For the text-containing cell, return its midpoint in [x, y] coordinate format. 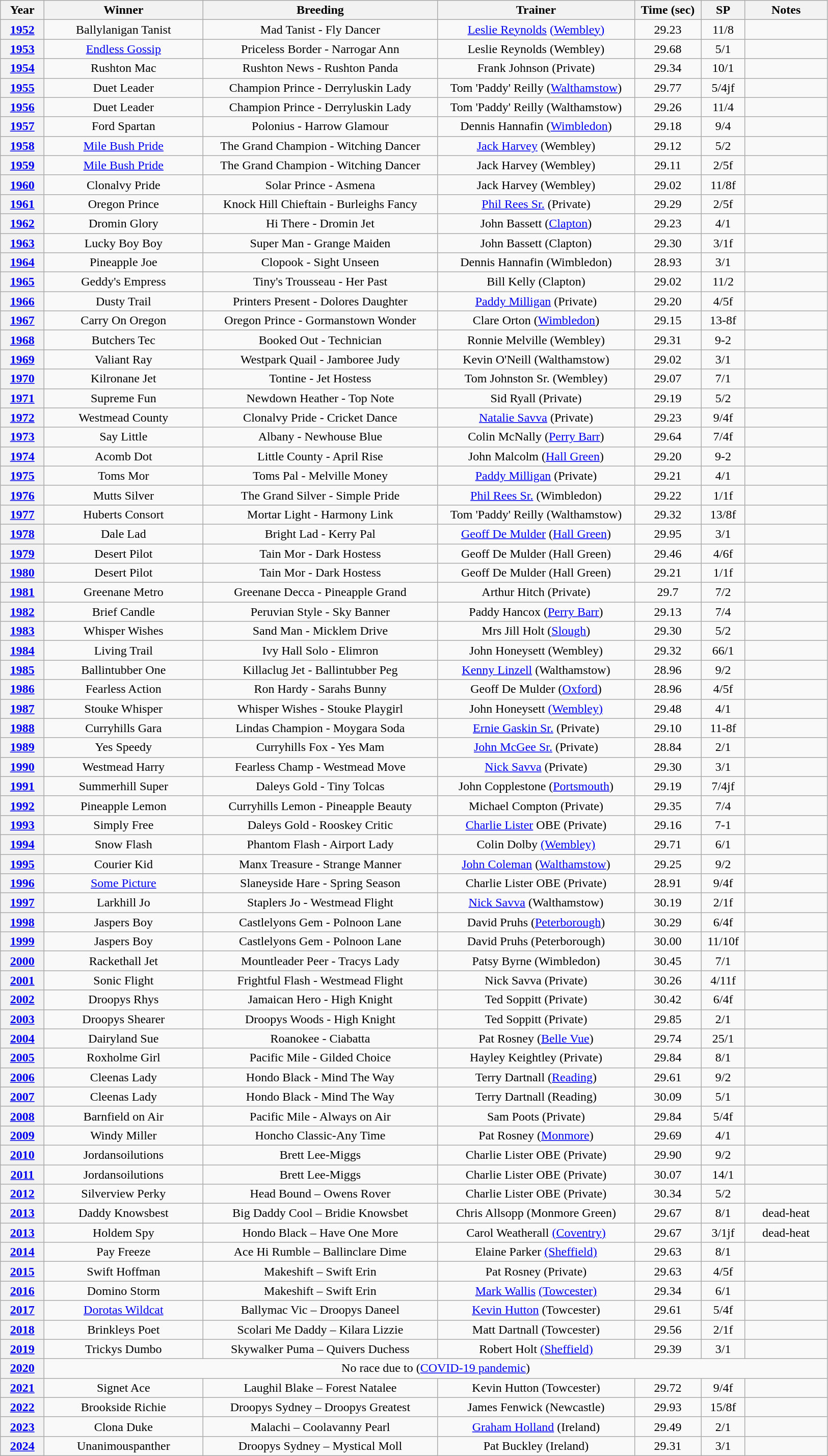
Courier Kid [123, 864]
7/4f [723, 437]
Robert Holt (Sheffield) [536, 1349]
Bill Kelly (Clapton) [536, 282]
1978 [22, 534]
Acomb Dot [123, 456]
Valiant Ray [123, 359]
2006 [22, 1077]
Ronnie Melville (Wembley) [536, 340]
Phil Rees Sr. (Wimbledon) [536, 495]
Oregon Prince - Gormanstown Wonder [320, 321]
Pat Rosney (Private) [536, 1271]
Pat Rosney (Monmore) [536, 1135]
29.49 [667, 1426]
Brief Candle [123, 612]
Dorotas Wildcat [123, 1310]
Larkhill Jo [123, 903]
Clopook - Sight Unseen [320, 263]
Breeding [320, 10]
1970 [22, 379]
29.95 [667, 534]
1963 [22, 243]
Rushton News - Rushton Panda [320, 68]
Super Man - Grange Maiden [320, 243]
Some Picture [123, 883]
Arthur Hitch (Private) [536, 592]
Brookside Richie [123, 1407]
Booked Out - Technician [320, 340]
Bright Lad - Kerry Pal [320, 534]
Elaine Parker (Sheffield) [536, 1252]
28.91 [667, 883]
Daleys Gold - Rooskey Critic [320, 825]
1958 [22, 146]
Fearless Action [123, 689]
Greenane Decca - Pineapple Grand [320, 592]
1961 [22, 204]
Mutts Silver [123, 495]
Clare Orton (Wimbledon) [536, 321]
1996 [22, 883]
Scolari Me Daddy – Kilara Lizzie [320, 1330]
2015 [22, 1271]
John Coleman (Walthamstow) [536, 864]
Malachi – Coolavanny Pearl [320, 1426]
29.15 [667, 321]
29.07 [667, 379]
Daleys Gold - Tiny Tolcas [320, 786]
Pat Buckley (Ireland) [536, 1446]
2018 [22, 1330]
Silverview Perky [123, 1194]
2019 [22, 1349]
Fearless Champ - Westmead Move [320, 767]
2001 [22, 980]
11/10f [723, 942]
Polonius - Harrow Glamour [320, 126]
29.48 [667, 709]
Oregon Prince [123, 204]
Hi There - Dromin Jet [320, 223]
SP [723, 10]
1989 [22, 747]
1983 [22, 631]
Tiny's Trousseau - Her Past [320, 282]
29.64 [667, 437]
Ron Hardy - Sarahs Bunny [320, 689]
30.45 [667, 961]
Dusty Trail [123, 301]
Roanokee - Ciabatta [320, 1038]
2004 [22, 1038]
Manx Treasure - Strange Manner [320, 864]
Sand Man - Micklem Drive [320, 631]
Toms Pal - Melville Money [320, 476]
Stouke Whisper [123, 709]
Killaclug Jet - Ballintubber Peg [320, 670]
Pay Freeze [123, 1252]
1968 [22, 340]
Living Trail [123, 651]
Sid Ryall (Private) [536, 398]
29.26 [667, 107]
Holdem Spy [123, 1233]
30.07 [667, 1174]
Frightful Flash - Westmead Flight [320, 980]
Laughil Blake – Forest Natalee [320, 1388]
2014 [22, 1252]
2017 [22, 1310]
Yes Speedy [123, 747]
1990 [22, 767]
1974 [22, 456]
14/1 [723, 1174]
Ford Spartan [123, 126]
2010 [22, 1155]
Daddy Knowsbest [123, 1213]
Snow Flash [123, 844]
Staplers Jo - Westmead Flight [320, 903]
1965 [22, 282]
30.19 [667, 903]
Ace Hi Rumble – Ballinclare Dime [320, 1252]
Droopys Shearer [123, 1019]
1962 [22, 223]
1973 [22, 437]
1967 [22, 321]
Ernie Gaskin Sr. (Private) [536, 728]
11/4 [723, 107]
Say Little [123, 437]
11/8 [723, 30]
1956 [22, 107]
Droopys Sydney – Droopys Greatest [320, 1407]
13-8f [723, 321]
Pacific Mile - Gilded Choice [320, 1058]
2011 [22, 1174]
Dairyland Sue [123, 1038]
Droopys Rhys [123, 1000]
Whisper Wishes - Stouke Playgirl [320, 709]
Westpark Quail - Jamboree Judy [320, 359]
Time (sec) [667, 10]
29.39 [667, 1349]
1997 [22, 903]
Westmead County [123, 418]
1966 [22, 301]
Simply Free [123, 825]
29.7 [667, 592]
2008 [22, 1116]
Pacific Mile - Always on Air [320, 1116]
Supreme Fun [123, 398]
Knock Hill Chieftain - Burleighs Fancy [320, 204]
Ballylanigan Tanist [123, 30]
11/2 [723, 282]
Printers Present - Dolores Daughter [320, 301]
5/4jf [723, 88]
Barnfield on Air [123, 1116]
Clonalvy Pride - Cricket Dance [320, 418]
Trickys Dumbo [123, 1349]
Summerhill Super [123, 786]
1985 [22, 670]
30.42 [667, 1000]
Curryhills Fox - Yes Mam [320, 747]
7/2 [723, 592]
Colin McNally (Perry Barr) [536, 437]
1998 [22, 922]
7-1 [723, 825]
Droopys Sydney – Mystical Moll [320, 1446]
1991 [22, 786]
29.18 [667, 126]
Toms Mor [123, 476]
Rackethall Jet [123, 961]
Colin Dolby (Wembley) [536, 844]
29.11 [667, 165]
Newdown Heather - Top Note [320, 398]
Priceless Border - Narrogar Ann [320, 49]
1977 [22, 514]
30.09 [667, 1097]
1995 [22, 864]
Lucky Boy Boy [123, 243]
Roxholme Girl [123, 1058]
66/1 [723, 651]
29.56 [667, 1330]
Hondo Black – Have One More [320, 1233]
Kilronane Jet [123, 379]
Unanimouspanther [123, 1446]
2002 [22, 1000]
John Malcolm (Hall Green) [536, 456]
Kenny Linzell (Walthamstow) [536, 670]
Patsy Byrne (Wimbledon) [536, 961]
John McGee Sr. (Private) [536, 747]
1988 [22, 728]
10/1 [723, 68]
29.25 [667, 864]
Year [22, 10]
Geddy's Empress [123, 282]
Michael Compton (Private) [536, 805]
2024 [22, 1446]
29.68 [667, 49]
29.77 [667, 88]
11-8f [723, 728]
Nick Savva (Walthamstow) [536, 903]
1959 [22, 165]
Pineapple Joe [123, 263]
Brinkleys Poet [123, 1330]
13/8f [723, 514]
Domino Storm [123, 1291]
Ballintubber One [123, 670]
3/1jf [723, 1233]
2007 [22, 1097]
15/8f [723, 1407]
2016 [22, 1291]
29.46 [667, 553]
Trainer [536, 10]
Westmead Harry [123, 767]
Greenane Metro [123, 592]
25/1 [723, 1038]
1969 [22, 359]
1986 [22, 689]
4/11f [723, 980]
28.84 [667, 747]
Endless Gossip [123, 49]
Butchers Tec [123, 340]
Carry On Oregon [123, 321]
1976 [22, 495]
No race due to (COVID-19 pandemic) [436, 1368]
Matt Dartnall (Towcester) [536, 1330]
Head Bound – Owens Rover [320, 1194]
Honcho Classic-Any Time [320, 1135]
29.10 [667, 728]
Sam Poots (Private) [536, 1116]
Little County - April Rise [320, 456]
Rushton Mac [123, 68]
Natalie Savva (Private) [536, 418]
1987 [22, 709]
4/6f [723, 553]
Dale Lad [123, 534]
Tontine - Jet Hostess [320, 379]
9/4 [723, 126]
Ballymac Vic – Droopys Daneel [320, 1310]
Paddy Hancox (Perry Barr) [536, 612]
Clonalvy Pride [123, 185]
Albany - Newhouse Blue [320, 437]
2020 [22, 1368]
Ivy Hall Solo - Elimron [320, 651]
Carol Weatherall (Coventry) [536, 1233]
29.85 [667, 1019]
1999 [22, 942]
1955 [22, 88]
29.72 [667, 1388]
2012 [22, 1194]
Chris Allsopp (Monmore Green) [536, 1213]
Mark Wallis (Towcester) [536, 1291]
1980 [22, 573]
Kevin O'Neill (Walthamstow) [536, 359]
11/8f [723, 185]
Swift Hoffman [123, 1271]
Phantom Flash - Airport Lady [320, 844]
Tom Johnston Sr. (Wembley) [536, 379]
29.35 [667, 805]
Mad Tanist - Fly Dancer [320, 30]
1993 [22, 825]
Curryhills Lemon - Pineapple Beauty [320, 805]
29.69 [667, 1135]
Curryhills Gara [123, 728]
Droopys Woods - High Knight [320, 1019]
1979 [22, 553]
Mountleader Peer - Tracys Lady [320, 961]
1954 [22, 68]
1981 [22, 592]
Slaneyside Hare - Spring Season [320, 883]
The Grand Silver - Simple Pride [320, 495]
1971 [22, 398]
1952 [22, 30]
Phil Rees Sr. (Private) [536, 204]
29.16 [667, 825]
1984 [22, 651]
29.93 [667, 1407]
3/1f [723, 243]
29.74 [667, 1038]
2022 [22, 1407]
1953 [22, 49]
2003 [22, 1019]
Mrs Jill Holt (Slough) [536, 631]
29.13 [667, 612]
James Fenwick (Newcastle) [536, 1407]
Lindas Champion - Moygara Soda [320, 728]
1964 [22, 263]
1972 [22, 418]
Pat Rosney (Belle Vue) [536, 1038]
Mortar Light - Harmony Link [320, 514]
John Copplestone (Portsmouth) [536, 786]
Graham Holland (Ireland) [536, 1426]
Hayley Keightley (Private) [536, 1058]
1992 [22, 805]
Sonic Flight [123, 980]
30.26 [667, 980]
Winner [123, 10]
Jamaican Hero - High Knight [320, 1000]
2000 [22, 961]
29.12 [667, 146]
Notes [786, 10]
1994 [22, 844]
Big Daddy Cool – Bridie Knowsbet [320, 1213]
2009 [22, 1135]
Clona Duke [123, 1426]
Windy Miller [123, 1135]
1960 [22, 185]
29.22 [667, 495]
Solar Prince - Asmena [320, 185]
Huberts Consort [123, 514]
2023 [22, 1426]
29.71 [667, 844]
Skywalker Puma – Quivers Duchess [320, 1349]
30.29 [667, 922]
1982 [22, 612]
1975 [22, 476]
30.34 [667, 1194]
Dromin Glory [123, 223]
Frank Johnson (Private) [536, 68]
Geoff De Mulder (Oxford) [536, 689]
Whisper Wishes [123, 631]
29.29 [667, 204]
Pineapple Lemon [123, 805]
1957 [22, 126]
2021 [22, 1388]
7/4jf [723, 786]
28.93 [667, 263]
29.90 [667, 1155]
30.00 [667, 942]
2005 [22, 1058]
Peruvian Style - Sky Banner [320, 612]
Signet Ace [123, 1388]
